Return (X, Y) of the center of cell containing provided text 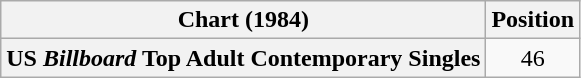
Chart (1984) (244, 20)
US Billboard Top Adult Contemporary Singles (244, 58)
Position (533, 20)
46 (533, 58)
